Determine the [x, y] coordinate at the center of the cell enclosing the given text.  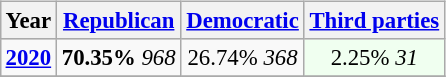
26.74% 368 [242, 58]
Year [28, 21]
Democratic [242, 21]
2020 [28, 58]
Republican [118, 21]
Third parties [374, 21]
70.35% 968 [118, 58]
2.25% 31 [374, 58]
